Identify which cell holds the provided text, then report its (X, Y) central coordinate. 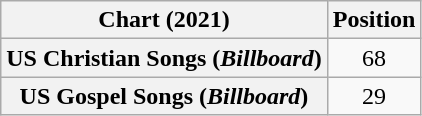
68 (374, 58)
29 (374, 96)
Position (374, 20)
Chart (2021) (164, 20)
US Gospel Songs (Billboard) (164, 96)
US Christian Songs (Billboard) (164, 58)
